From the cell containing the given text, extract its center point as [x, y] coordinate. 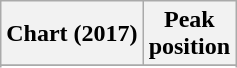
Peakposition [189, 34]
Chart (2017) [72, 34]
